Determine the [X, Y] coordinate at the center of the cell enclosing the given text.  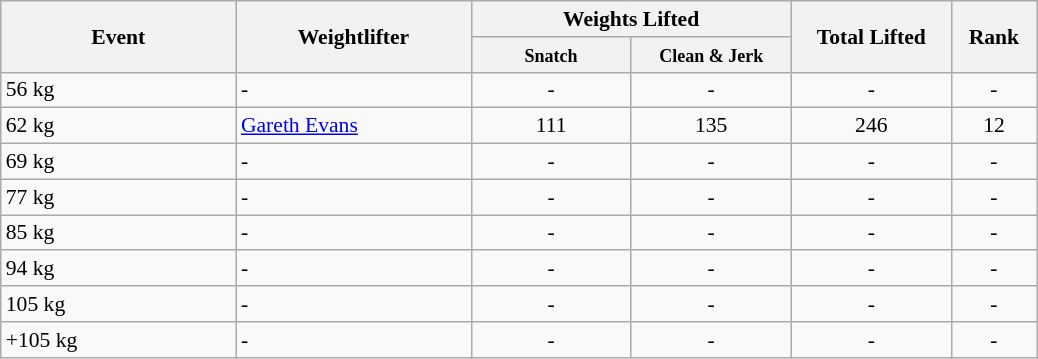
62 kg [118, 126]
Total Lifted [871, 36]
Clean & Jerk [711, 55]
94 kg [118, 269]
77 kg [118, 197]
246 [871, 126]
Snatch [551, 55]
Gareth Evans [354, 126]
135 [711, 126]
Event [118, 36]
Weightlifter [354, 36]
+105 kg [118, 340]
Weights Lifted [631, 19]
Rank [994, 36]
69 kg [118, 162]
105 kg [118, 304]
12 [994, 126]
56 kg [118, 90]
111 [551, 126]
85 kg [118, 233]
